Extract the [X, Y] coordinate from the center of the cell holding the provided text.  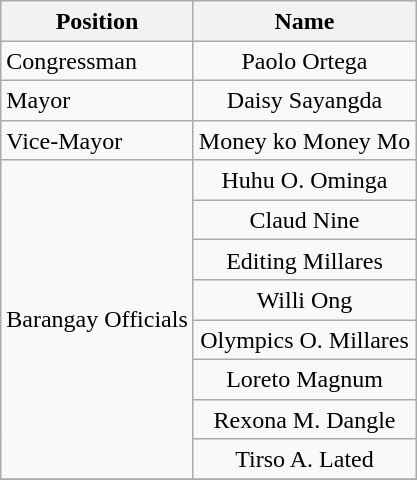
Barangay Officials [98, 320]
Willi Ong [304, 300]
Congressman [98, 61]
Position [98, 21]
Paolo Ortega [304, 61]
Claud Nine [304, 220]
Tirso A. Lated [304, 459]
Name [304, 21]
Money ko Money Mo [304, 140]
Editing Millares [304, 260]
Huhu O. Ominga [304, 180]
Rexona M. Dangle [304, 419]
Vice-Mayor [98, 140]
Olympics O. Millares [304, 340]
Mayor [98, 100]
Loreto Magnum [304, 379]
Daisy Sayangda [304, 100]
